Extract the [x, y] coordinate from the center of the cell holding the provided text.  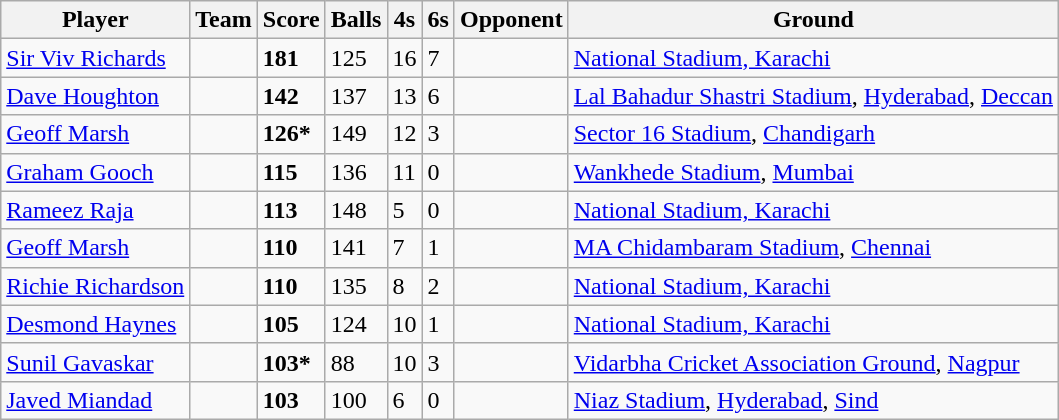
Balls [356, 20]
148 [356, 210]
13 [404, 96]
100 [356, 400]
126* [291, 134]
113 [291, 210]
141 [356, 248]
Niaz Stadium, Hyderabad, Sind [813, 400]
6s [438, 20]
Player [96, 20]
115 [291, 172]
103 [291, 400]
Score [291, 20]
Dave Houghton [96, 96]
Graham Gooch [96, 172]
11 [404, 172]
124 [356, 324]
MA Chidambaram Stadium, Chennai [813, 248]
Sunil Gavaskar [96, 362]
8 [404, 286]
125 [356, 58]
Desmond Haynes [96, 324]
142 [291, 96]
181 [291, 58]
Lal Bahadur Shastri Stadium, Hyderabad, Deccan [813, 96]
Richie Richardson [96, 286]
Ground [813, 20]
Team [224, 20]
16 [404, 58]
Javed Miandad [96, 400]
4s [404, 20]
105 [291, 324]
Sector 16 Stadium, Chandigarh [813, 134]
Rameez Raja [96, 210]
12 [404, 134]
Sir Viv Richards [96, 58]
Wankhede Stadium, Mumbai [813, 172]
136 [356, 172]
103* [291, 362]
Vidarbha Cricket Association Ground, Nagpur [813, 362]
137 [356, 96]
5 [404, 210]
Opponent [511, 20]
135 [356, 286]
2 [438, 286]
149 [356, 134]
88 [356, 362]
